Detect which cell encompasses the target text, then output its (X, Y) center coordinate. 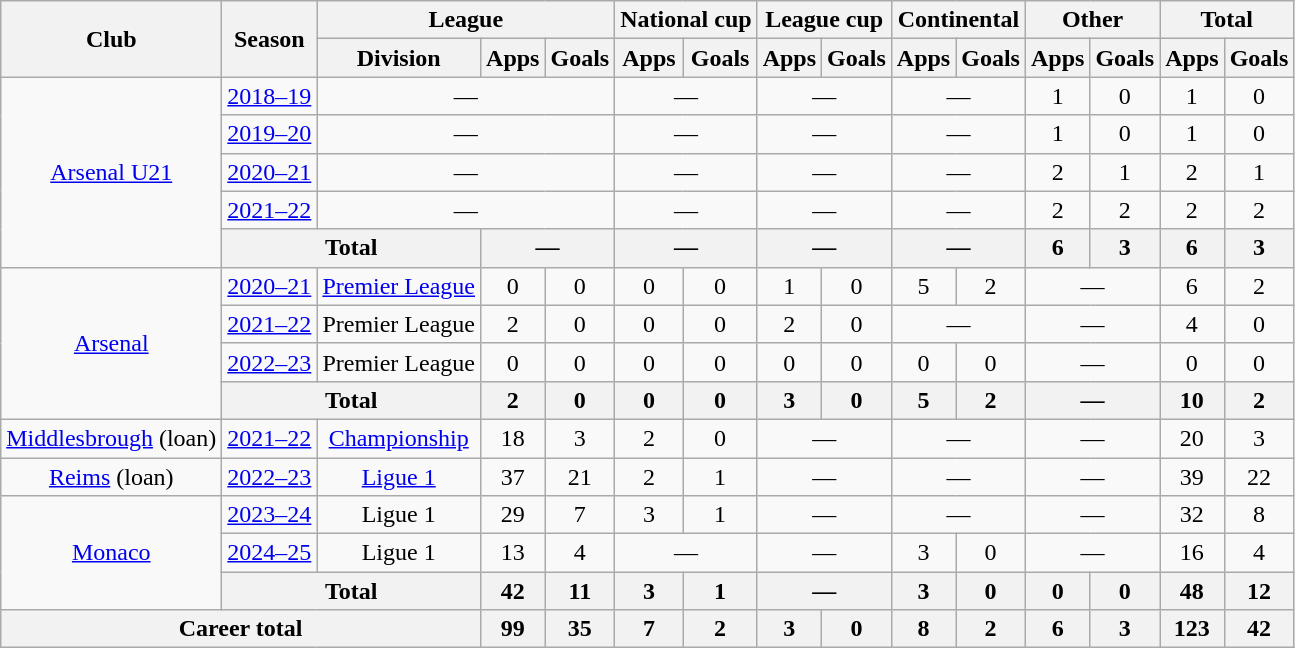
21 (580, 477)
16 (1192, 553)
Continental (958, 20)
League cup (824, 20)
39 (1192, 477)
29 (513, 515)
35 (580, 629)
10 (1192, 400)
Club (112, 39)
12 (1259, 591)
Championship (399, 438)
Reims (loan) (112, 477)
Monaco (112, 553)
37 (513, 477)
2024–25 (270, 553)
32 (1192, 515)
National cup (686, 20)
11 (580, 591)
2018–19 (270, 96)
Division (399, 58)
13 (513, 553)
Career total (241, 629)
2023–24 (270, 515)
Arsenal (112, 343)
48 (1192, 591)
Other (1092, 20)
18 (513, 438)
Middlesbrough (loan) (112, 438)
22 (1259, 477)
2019–20 (270, 134)
League (466, 20)
Season (270, 39)
99 (513, 629)
20 (1192, 438)
Arsenal U21 (112, 172)
123 (1192, 629)
